Search for the cell housing the specified text and yield its [x, y] center coordinate. 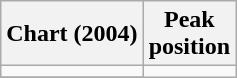
Chart (2004) [72, 34]
Peakposition [189, 34]
